Return [x, y] of the center of cell containing provided text 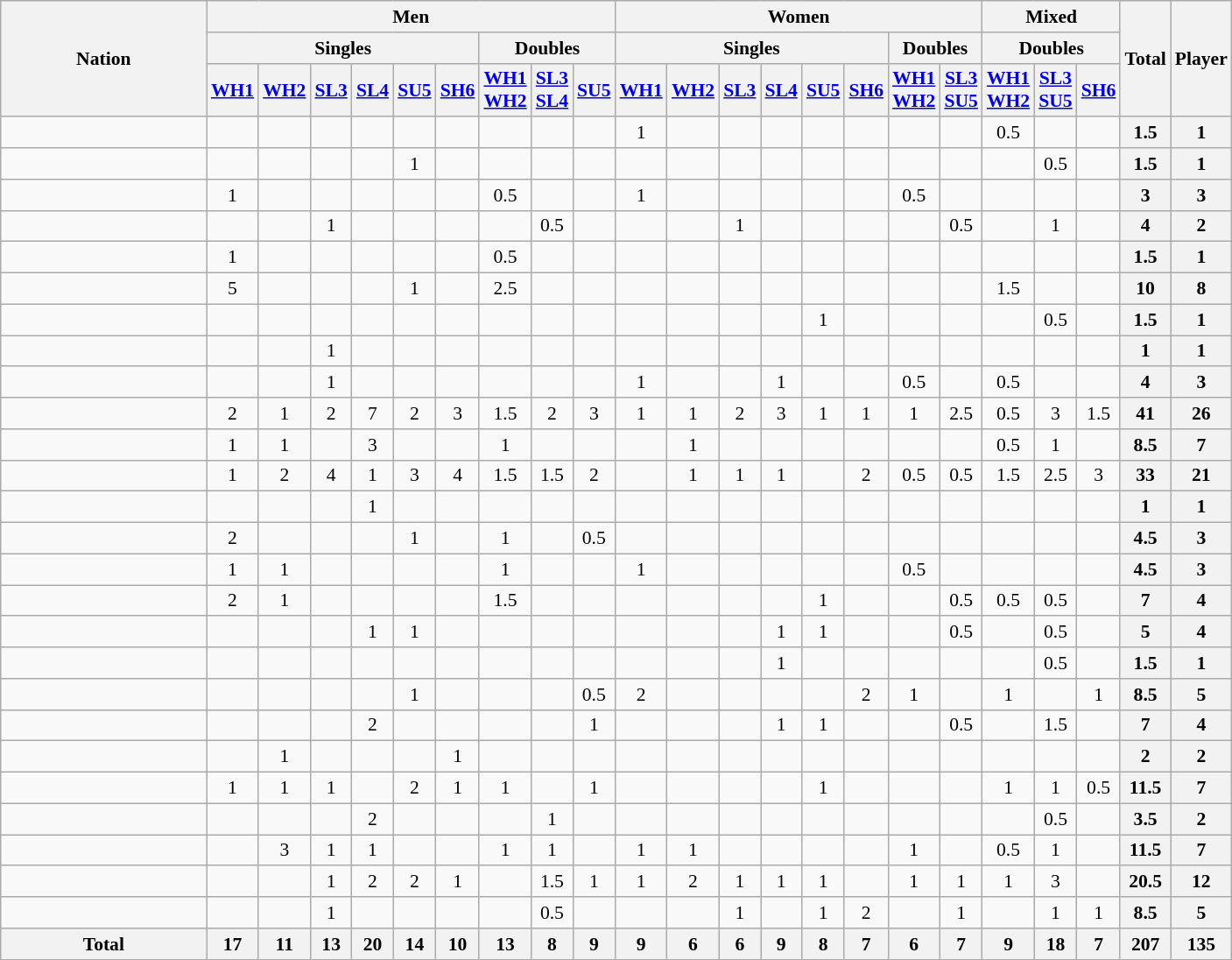
Player [1201, 59]
33 [1145, 476]
20 [373, 944]
14 [415, 944]
20.5 [1145, 882]
Men [412, 17]
11 [284, 944]
21 [1201, 476]
SL3SL4 [552, 89]
Mixed [1052, 17]
Women [799, 17]
41 [1145, 413]
17 [233, 944]
12 [1201, 882]
207 [1145, 944]
3.5 [1145, 819]
26 [1201, 413]
18 [1056, 944]
Nation [103, 59]
135 [1201, 944]
